Find where the given text appears and provide that cell's center as (X, Y) coordinate. 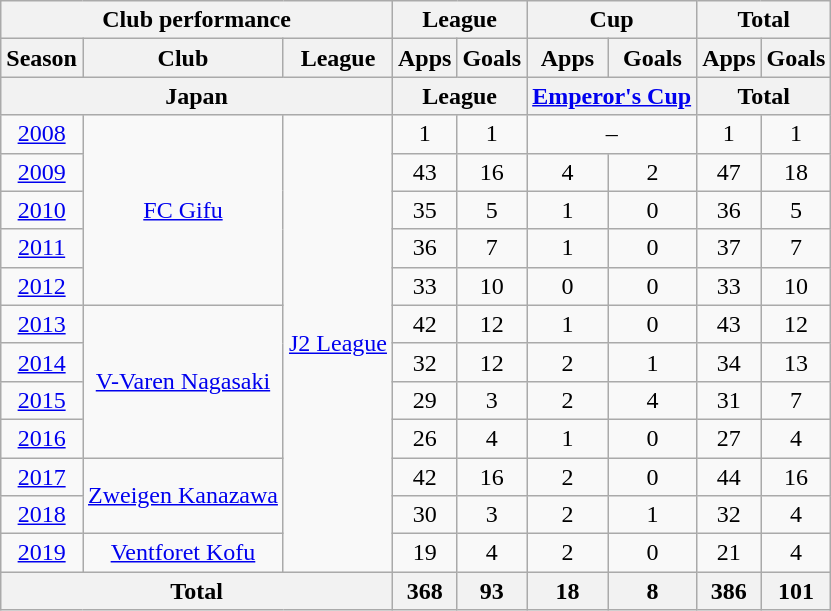
Club (182, 58)
47 (729, 172)
Club performance (197, 20)
2010 (42, 210)
26 (424, 438)
27 (729, 438)
19 (424, 553)
– (612, 134)
386 (729, 591)
Ventforet Kofu (182, 553)
21 (729, 553)
13 (796, 362)
2014 (42, 362)
J2 League (338, 344)
44 (729, 477)
29 (424, 400)
V-Varen Nagasaki (182, 381)
Zweigen Kanazawa (182, 496)
101 (796, 591)
2008 (42, 134)
Cup (612, 20)
2009 (42, 172)
Japan (197, 96)
2019 (42, 553)
2015 (42, 400)
2012 (42, 286)
2018 (42, 515)
FC Gifu (182, 210)
35 (424, 210)
368 (424, 591)
30 (424, 515)
37 (729, 248)
2017 (42, 477)
2016 (42, 438)
31 (729, 400)
Season (42, 58)
34 (729, 362)
93 (492, 591)
2013 (42, 324)
2011 (42, 248)
8 (652, 591)
Emperor's Cup (612, 96)
